Capture the cell that displays the provided text and extract its (X, Y) central coordinate. 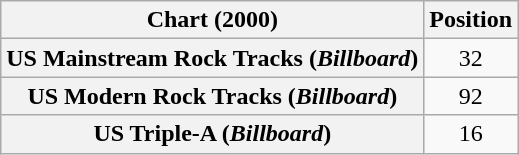
US Triple-A (Billboard) (212, 134)
Position (471, 20)
32 (471, 58)
US Modern Rock Tracks (Billboard) (212, 96)
Chart (2000) (212, 20)
92 (471, 96)
US Mainstream Rock Tracks (Billboard) (212, 58)
16 (471, 134)
